Output the (X, Y) coordinate of the center of the cell containing the given text.  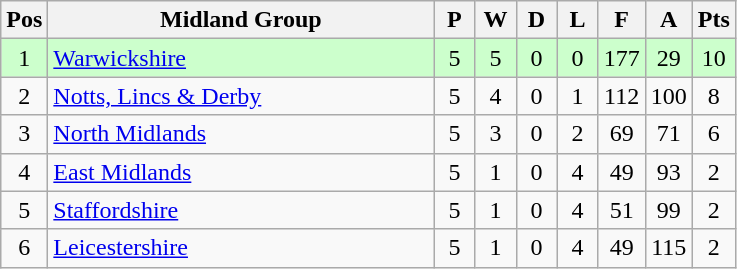
North Midlands (241, 134)
177 (622, 58)
Leicestershire (241, 248)
51 (622, 210)
115 (668, 248)
L (578, 20)
10 (714, 58)
Midland Group (241, 20)
F (622, 20)
8 (714, 96)
Staffordshire (241, 210)
Notts, Lincs & Derby (241, 96)
100 (668, 96)
D (536, 20)
69 (622, 134)
Warwickshire (241, 58)
A (668, 20)
Pos (24, 20)
99 (668, 210)
71 (668, 134)
112 (622, 96)
Pts (714, 20)
P (454, 20)
W (496, 20)
29 (668, 58)
East Midlands (241, 172)
93 (668, 172)
